Locate the cell with the specified text and output its (X, Y) center coordinate. 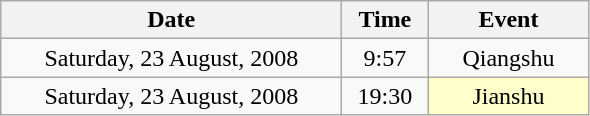
Jianshu (508, 96)
19:30 (385, 96)
Qiangshu (508, 58)
Time (385, 20)
Date (172, 20)
9:57 (385, 58)
Event (508, 20)
